From the cell containing the given text, extract its center point as [X, Y] coordinate. 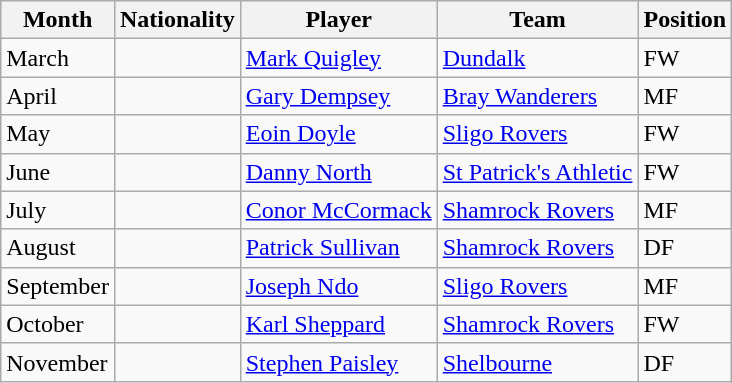
Shelbourne [538, 362]
Team [538, 20]
March [58, 58]
Karl Sheppard [338, 324]
July [58, 210]
October [58, 324]
April [58, 96]
November [58, 362]
Patrick Sullivan [338, 248]
Gary Dempsey [338, 96]
Dundalk [538, 58]
Stephen Paisley [338, 362]
September [58, 286]
Player [338, 20]
Conor McCormack [338, 210]
Eoin Doyle [338, 134]
June [58, 172]
Danny North [338, 172]
Nationality [177, 20]
Joseph Ndo [338, 286]
August [58, 248]
St Patrick's Athletic [538, 172]
Mark Quigley [338, 58]
Position [685, 20]
Month [58, 20]
May [58, 134]
Bray Wanderers [538, 96]
